Return the (X, Y) coordinate for the center point of the cell that contains the specified text.  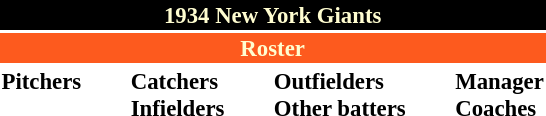
Roster (272, 48)
1934 New York Giants (272, 15)
